Return (X, Y) of the center of cell containing provided text 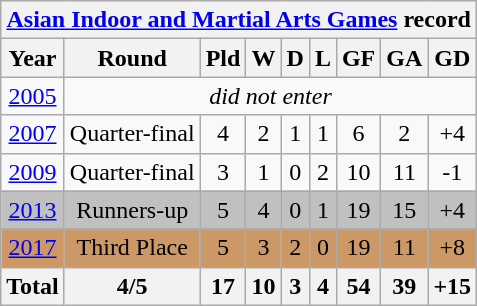
6 (358, 134)
Asian Indoor and Martial Arts Games record (239, 20)
-1 (452, 172)
2009 (33, 172)
+15 (452, 286)
2013 (33, 210)
2007 (33, 134)
did not enter (270, 96)
Pld (223, 58)
L (322, 58)
GD (452, 58)
39 (404, 286)
Runners-up (132, 210)
4/5 (132, 286)
GF (358, 58)
Third Place (132, 248)
+8 (452, 248)
Round (132, 58)
15 (404, 210)
D (295, 58)
W (264, 58)
2005 (33, 96)
Year (33, 58)
Total (33, 286)
54 (358, 286)
GA (404, 58)
17 (223, 286)
2017 (33, 248)
